Find where the given text appears and provide that cell's center as [X, Y] coordinate. 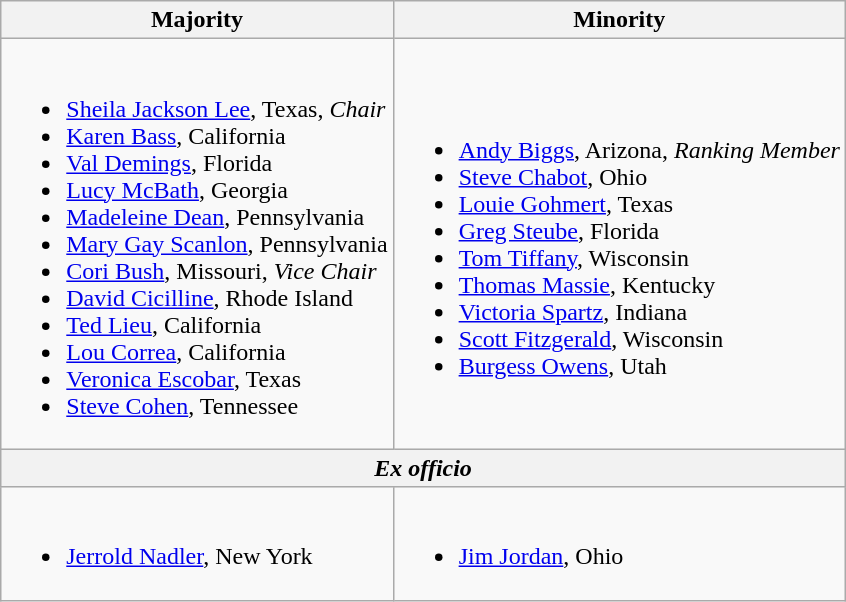
Minority [619, 20]
Jim Jordan, Ohio [619, 544]
Jerrold Nadler, New York [197, 544]
Majority [197, 20]
Ex officio [424, 468]
